Extract the (X, Y) coordinate from the center of the cell holding the provided text.  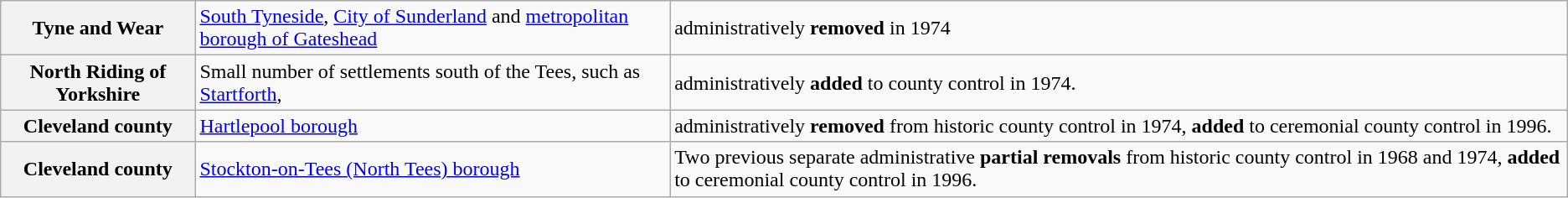
South Tyneside, City of Sunderland and metropolitan borough of Gateshead (432, 29)
Stockton-on-Tees (North Tees) borough (432, 169)
administratively removed from historic county control in 1974, added to ceremonial county control in 1996. (1119, 126)
Hartlepool borough (432, 126)
North Riding of Yorkshire (98, 82)
Small number of settlements south of the Tees, such as Startforth, (432, 82)
Tyne and Wear (98, 29)
administratively removed in 1974 (1119, 29)
administratively added to county control in 1974. (1119, 82)
Two previous separate administrative partial removals from historic county control in 1968 and 1974, added to ceremonial county control in 1996. (1119, 169)
